Search for the cell housing the specified text and yield its (X, Y) center coordinate. 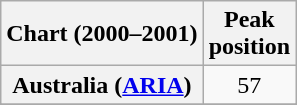
57 (249, 85)
Chart (2000–2001) (102, 34)
Australia (ARIA) (102, 85)
Peakposition (249, 34)
